Identify which cell holds the provided text, then report its [x, y] central coordinate. 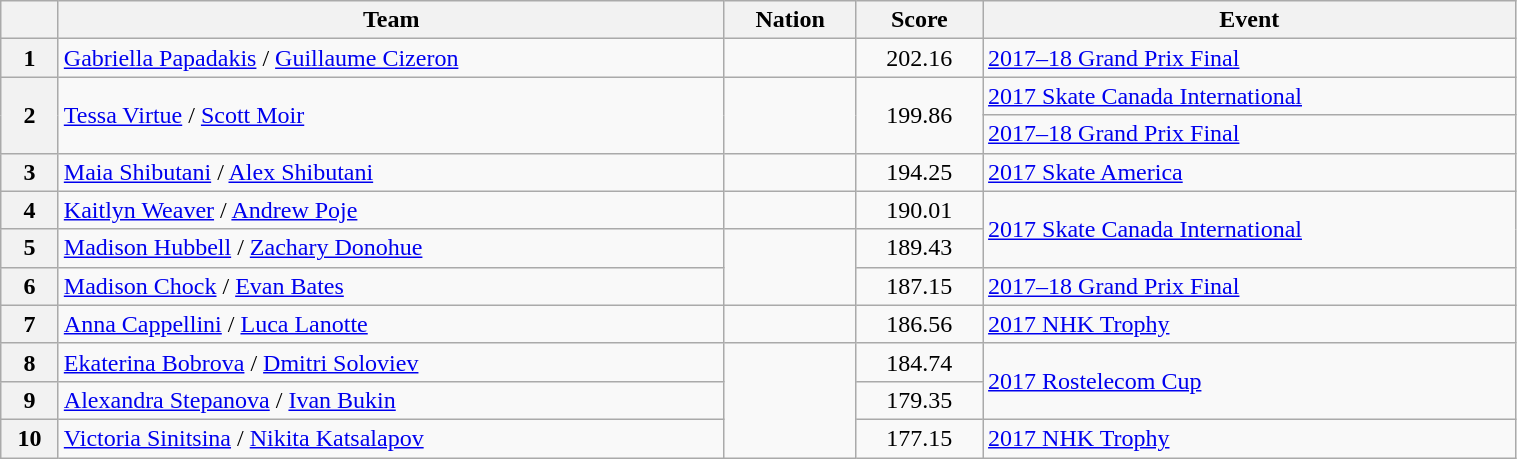
Score [919, 20]
Ekaterina Bobrova / Dmitri Soloviev [391, 362]
186.56 [919, 324]
6 [30, 286]
177.15 [919, 438]
Nation [790, 20]
190.01 [919, 210]
Madison Hubbell / Zachary Donohue [391, 248]
184.74 [919, 362]
5 [30, 248]
1 [30, 58]
7 [30, 324]
199.86 [919, 115]
2017 Rostelecom Cup [1250, 381]
Tessa Virtue / Scott Moir [391, 115]
9 [30, 400]
Kaitlyn Weaver / Andrew Poje [391, 210]
187.15 [919, 286]
179.35 [919, 400]
Victoria Sinitsina / Nikita Katsalapov [391, 438]
Alexandra Stepanova / Ivan Bukin [391, 400]
Maia Shibutani / Alex Shibutani [391, 172]
Madison Chock / Evan Bates [391, 286]
Event [1250, 20]
4 [30, 210]
189.43 [919, 248]
2017 Skate America [1250, 172]
Gabriella Papadakis / Guillaume Cizeron [391, 58]
3 [30, 172]
8 [30, 362]
202.16 [919, 58]
Anna Cappellini / Luca Lanotte [391, 324]
10 [30, 438]
Team [391, 20]
194.25 [919, 172]
2 [30, 115]
